Determine the (X, Y) coordinate at the center of the cell enclosing the given text.  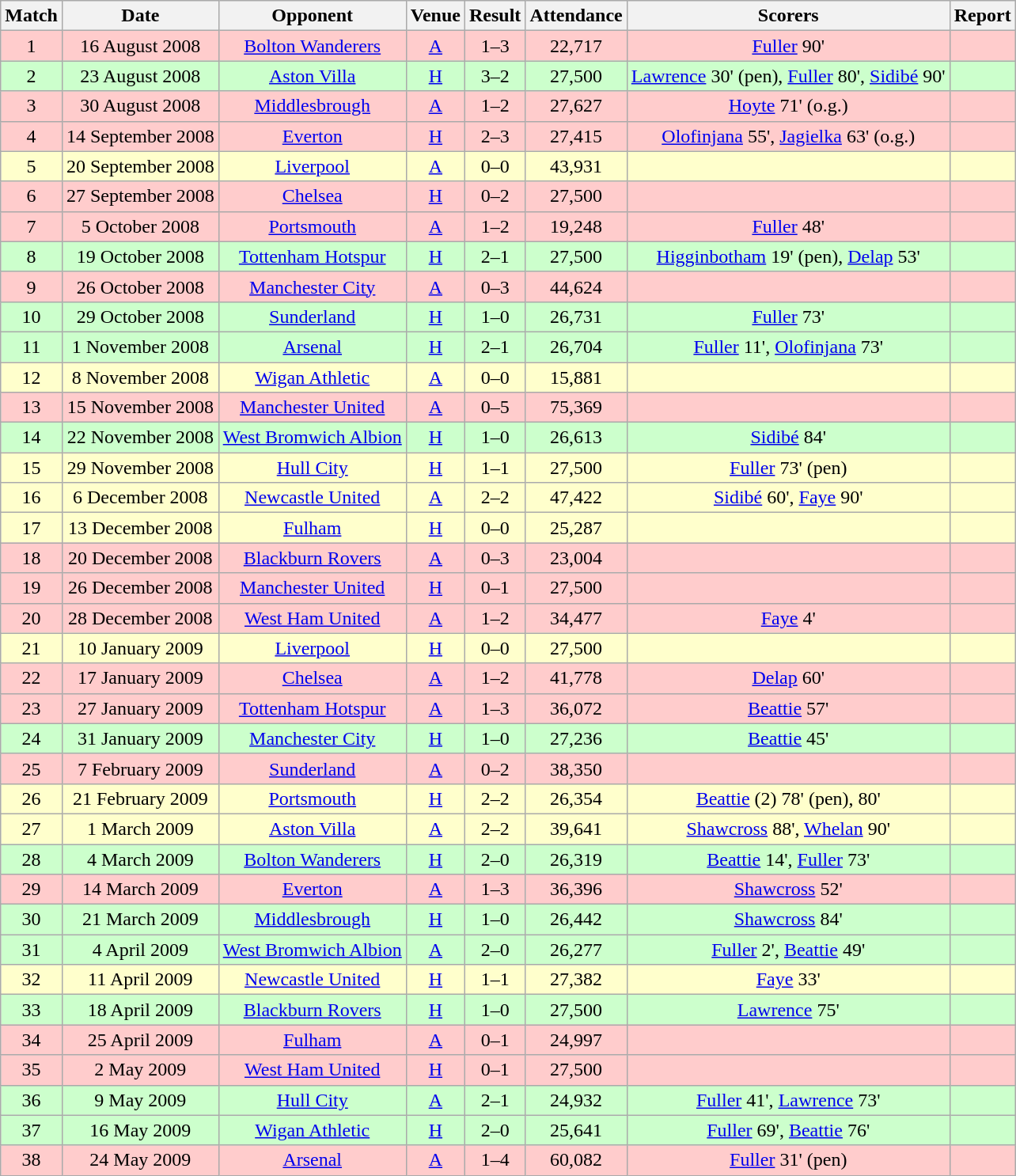
4 April 2009 (140, 950)
Venue (435, 16)
Fuller 11', Olofinjana 73' (788, 347)
Delap 60' (788, 678)
20 September 2008 (140, 166)
14 March 2009 (140, 890)
24,997 (576, 1040)
Fuller 31' (pen) (788, 1160)
29 October 2008 (140, 317)
30 (32, 920)
26,277 (576, 950)
Report (983, 16)
16 May 2009 (140, 1130)
13 (32, 408)
28 (32, 859)
Fuller 2', Beattie 49' (788, 950)
19 October 2008 (140, 256)
Shawcross 84' (788, 920)
27 (32, 829)
22,717 (576, 46)
3 (32, 106)
Sidibé 60', Faye 90' (788, 498)
9 (32, 286)
35 (32, 1070)
Scorers (788, 16)
1 November 2008 (140, 347)
20 December 2008 (140, 558)
22 (32, 678)
32 (32, 980)
21 February 2009 (140, 799)
16 (32, 498)
31 January 2009 (140, 738)
23 (32, 708)
20 (32, 618)
19,248 (576, 226)
4 (32, 136)
23 August 2008 (140, 76)
Fuller 90' (788, 46)
2 (32, 76)
27 January 2009 (140, 708)
38,350 (576, 768)
Beattie 14', Fuller 73' (788, 859)
27,627 (576, 106)
4 March 2009 (140, 859)
Result (495, 16)
22 November 2008 (140, 438)
3–2 (495, 76)
26,704 (576, 347)
28 December 2008 (140, 618)
15 (32, 468)
24 (32, 738)
Fuller 48' (788, 226)
11 April 2009 (140, 980)
26,731 (576, 317)
2–3 (495, 136)
34,477 (576, 618)
1 March 2009 (140, 829)
29 (32, 890)
27 September 2008 (140, 196)
39,641 (576, 829)
7 (32, 226)
Shawcross 88', Whelan 90' (788, 829)
Sidibé 84' (788, 438)
38 (32, 1160)
26,354 (576, 799)
10 (32, 317)
Lawrence 75' (788, 1010)
37 (32, 1130)
24,932 (576, 1100)
Shawcross 52' (788, 890)
24 May 2009 (140, 1160)
30 August 2008 (140, 106)
25 (32, 768)
19 (32, 588)
10 January 2009 (140, 648)
27,236 (576, 738)
11 (32, 347)
33 (32, 1010)
2 May 2009 (140, 1070)
Olofinjana 55', Jagielka 63' (o.g.) (788, 136)
41,778 (576, 678)
25,641 (576, 1130)
26,319 (576, 859)
25 April 2009 (140, 1040)
27,382 (576, 980)
44,624 (576, 286)
0–5 (495, 408)
75,369 (576, 408)
26,613 (576, 438)
Match (32, 16)
Beattie 57' (788, 708)
Beattie 45' (788, 738)
43,931 (576, 166)
21 March 2009 (140, 920)
27,415 (576, 136)
Lawrence 30' (pen), Fuller 80', Sidibé 90' (788, 76)
31 (32, 950)
6 (32, 196)
36,396 (576, 890)
13 December 2008 (140, 528)
Fuller 41', Lawrence 73' (788, 1100)
6 December 2008 (140, 498)
14 September 2008 (140, 136)
14 (32, 438)
47,422 (576, 498)
16 August 2008 (140, 46)
Fuller 73' (pen) (788, 468)
5 October 2008 (140, 226)
36 (32, 1100)
18 (32, 558)
25,287 (576, 528)
Hoyte 71' (o.g.) (788, 106)
Faye 33' (788, 980)
26 October 2008 (140, 286)
26 (32, 799)
21 (32, 648)
1 (32, 46)
26,442 (576, 920)
29 November 2008 (140, 468)
26 December 2008 (140, 588)
60,082 (576, 1160)
8 (32, 256)
17 January 2009 (140, 678)
34 (32, 1040)
15,881 (576, 377)
1–4 (495, 1160)
Higginbotham 19' (pen), Delap 53' (788, 256)
12 (32, 377)
15 November 2008 (140, 408)
36,072 (576, 708)
Date (140, 16)
8 November 2008 (140, 377)
23,004 (576, 558)
18 April 2009 (140, 1010)
Beattie (2) 78' (pen), 80' (788, 799)
9 May 2009 (140, 1100)
Attendance (576, 16)
7 February 2009 (140, 768)
Fuller 69', Beattie 76' (788, 1130)
5 (32, 166)
17 (32, 528)
Faye 4' (788, 618)
Fuller 73' (788, 317)
Opponent (312, 16)
